Find where the given text appears and provide that cell's center as (x, y) coordinate. 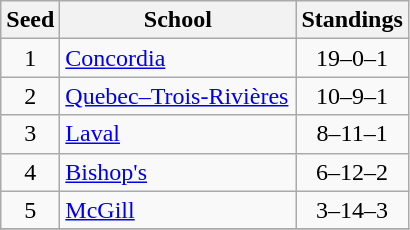
2 (30, 96)
McGill (178, 210)
4 (30, 172)
3 (30, 134)
1 (30, 58)
6–12–2 (352, 172)
Concordia (178, 58)
3–14–3 (352, 210)
10–9–1 (352, 96)
Standings (352, 20)
Bishop's (178, 172)
Laval (178, 134)
Quebec–Trois-Rivières (178, 96)
5 (30, 210)
19–0–1 (352, 58)
8–11–1 (352, 134)
School (178, 20)
Seed (30, 20)
